Extract the (x, y) coordinate from the center of the cell holding the provided text.  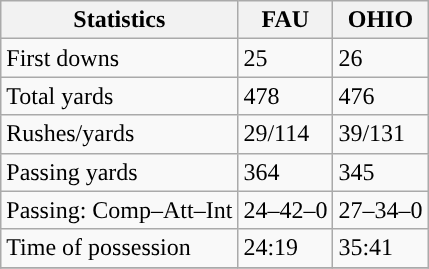
25 (286, 58)
24–42–0 (286, 210)
Passing: Comp–Att–Int (120, 210)
Rushes/yards (120, 134)
27–34–0 (380, 210)
FAU (286, 20)
Total yards (120, 96)
Passing yards (120, 172)
OHIO (380, 20)
364 (286, 172)
24:19 (286, 248)
Time of possession (120, 248)
26 (380, 58)
Statistics (120, 20)
35:41 (380, 248)
First downs (120, 58)
478 (286, 96)
39/131 (380, 134)
476 (380, 96)
29/114 (286, 134)
345 (380, 172)
